From the cell containing the given text, extract its center point as (X, Y) coordinate. 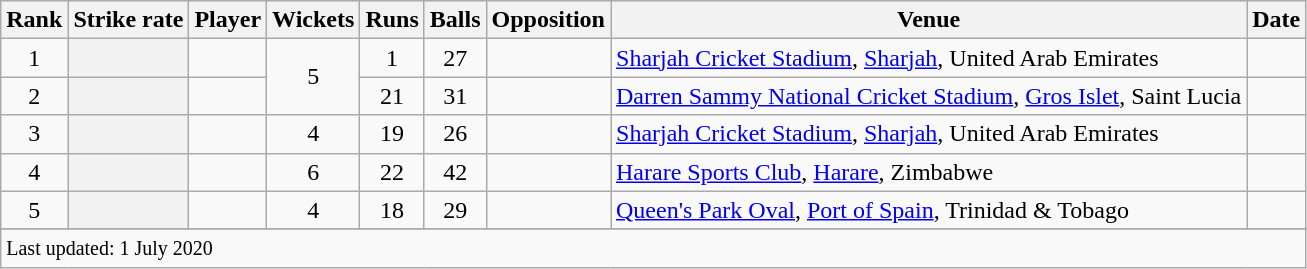
Last updated: 1 July 2020 (654, 248)
19 (392, 134)
Harare Sports Club, Harare, Zimbabwe (928, 172)
3 (34, 134)
29 (455, 210)
Balls (455, 20)
22 (392, 172)
Date (1276, 20)
Venue (928, 20)
Player (228, 20)
21 (392, 96)
2 (34, 96)
Wickets (314, 20)
18 (392, 210)
Opposition (548, 20)
Rank (34, 20)
Darren Sammy National Cricket Stadium, Gros Islet, Saint Lucia (928, 96)
Strike rate (128, 20)
31 (455, 96)
6 (314, 172)
42 (455, 172)
26 (455, 134)
Runs (392, 20)
Queen's Park Oval, Port of Spain, Trinidad & Tobago (928, 210)
27 (455, 58)
